Scan for the cell matching the given text and deliver its (x, y) coordinate at center. 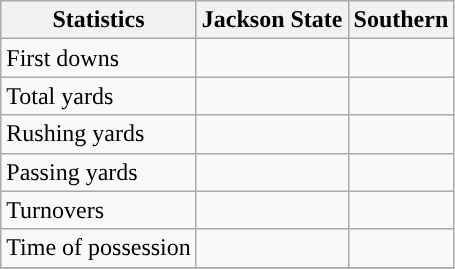
Turnovers (99, 210)
Passing yards (99, 172)
Southern (401, 20)
Jackson State (272, 20)
Total yards (99, 96)
Rushing yards (99, 134)
Time of possession (99, 248)
First downs (99, 58)
Statistics (99, 20)
